Find where the given text appears and provide that cell's center as [x, y] coordinate. 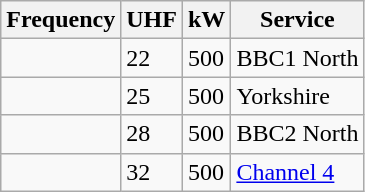
Channel 4 [298, 172]
UHF [152, 20]
25 [152, 96]
kW [206, 20]
28 [152, 134]
Service [298, 20]
Frequency [61, 20]
Yorkshire [298, 96]
BBC2 North [298, 134]
32 [152, 172]
22 [152, 58]
BBC1 North [298, 58]
